Pinpoint the cell where the given text exists, returning its (x, y) midpoint coordinate. 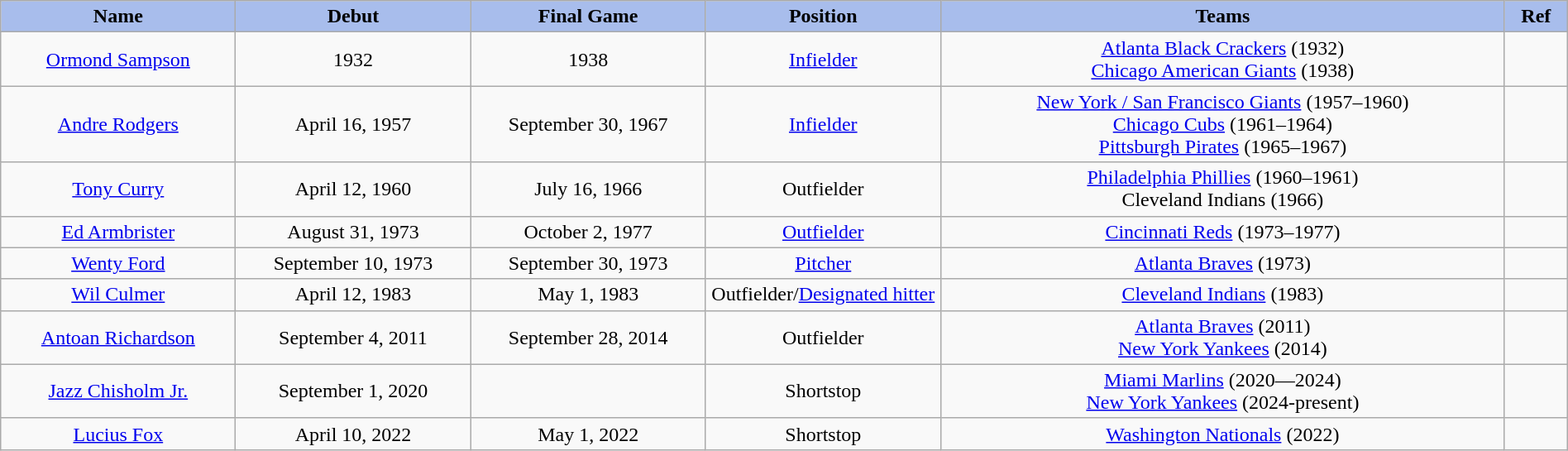
Atlanta Braves (2011)New York Yankees (2014) (1222, 338)
September 10, 1973 (353, 263)
April 12, 1983 (353, 295)
May 1, 2022 (588, 434)
Ormond Sampson (118, 60)
August 31, 1973 (353, 232)
September 30, 1967 (588, 124)
Ref (1536, 17)
Wenty Ford (118, 263)
New York / San Francisco Giants (1957–1960)Chicago Cubs (1961–1964)Pittsburgh Pirates (1965–1967) (1222, 124)
October 2, 1977 (588, 232)
July 16, 1966 (588, 189)
1938 (588, 60)
Ed Armbrister (118, 232)
Andre Rodgers (118, 124)
Washington Nationals (2022) (1222, 434)
Miami Marlins (2020—2024)New York Yankees (2024-present) (1222, 391)
September 4, 2011 (353, 338)
Antoan Richardson (118, 338)
Pitcher (823, 263)
Cleveland Indians (1983) (1222, 295)
Tony Curry (118, 189)
Lucius Fox (118, 434)
September 30, 1973 (588, 263)
Atlanta Braves (1973) (1222, 263)
April 12, 1960 (353, 189)
May 1, 1983 (588, 295)
September 28, 2014 (588, 338)
Debut (353, 17)
Teams (1222, 17)
Jazz Chisholm Jr. (118, 391)
Name (118, 17)
Philadelphia Phillies (1960–1961)Cleveland Indians (1966) (1222, 189)
1932 (353, 60)
Final Game (588, 17)
Cincinnati Reds (1973–1977) (1222, 232)
Outfielder/Designated hitter (823, 295)
April 10, 2022 (353, 434)
Wil Culmer (118, 295)
April 16, 1957 (353, 124)
Position (823, 17)
Atlanta Black Crackers (1932)Chicago American Giants (1938) (1222, 60)
September 1, 2020 (353, 391)
